Locate the cell with the specified text and output its [X, Y] center coordinate. 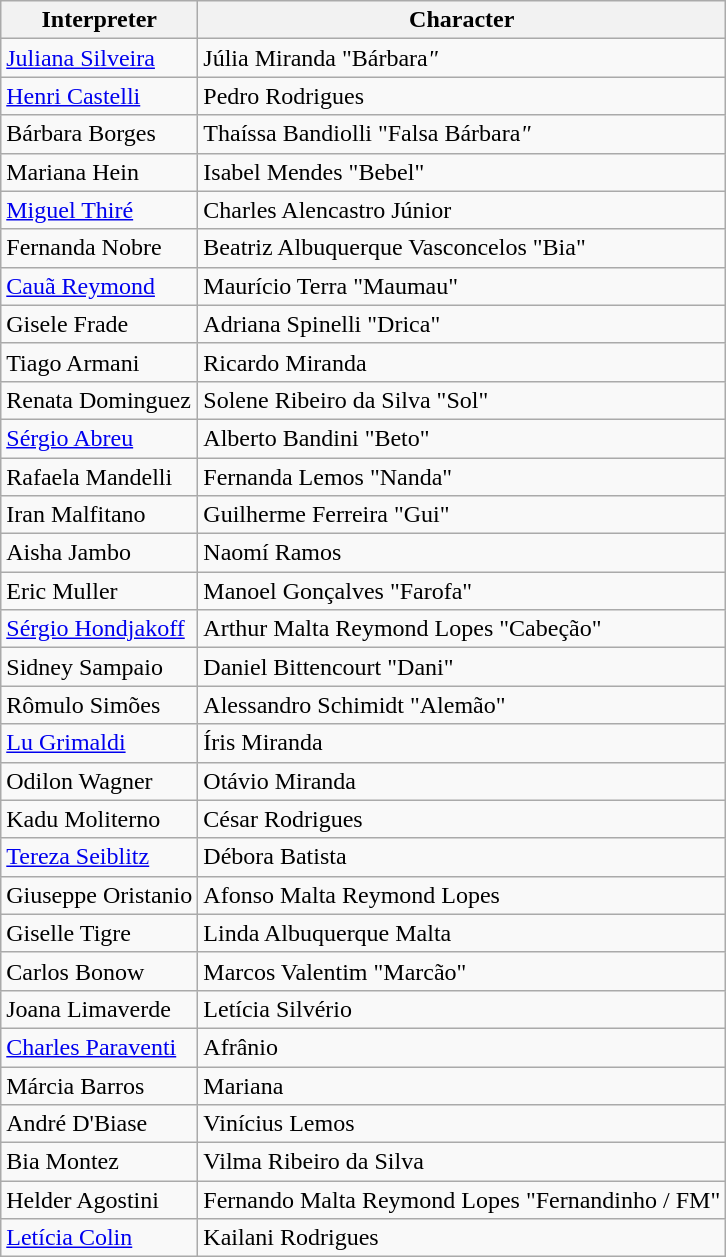
Alessandro Schimidt "Alemão" [462, 705]
Débora Batista [462, 857]
Linda Albuquerque Malta [462, 933]
Júlia Miranda "Bárbara" [462, 58]
Helder Agostini [100, 1200]
Guilherme Ferreira "Gui" [462, 515]
Eric Muller [100, 591]
Solene Ribeiro da Silva "Sol" [462, 400]
Ricardo Miranda [462, 362]
Marcos Valentim "Marcão" [462, 971]
Thaíssa Bandiolli "Falsa Bárbara" [462, 134]
Letícia Colin [100, 1238]
Beatriz Albuquerque Vasconcelos "Bia" [462, 248]
Bia Montez [100, 1162]
Rômulo Simões [100, 705]
Fernanda Nobre [100, 248]
Giuseppe Oristanio [100, 895]
Isabel Mendes "Bebel" [462, 172]
André D'Biase [100, 1124]
Naomí Ramos [462, 553]
Interpreter [100, 20]
Renata Dominguez [100, 400]
Sérgio Hondjakoff [100, 629]
Letícia Silvério [462, 1009]
Sérgio Abreu [100, 438]
Pedro Rodrigues [462, 96]
Miguel Thiré [100, 210]
Otávio Miranda [462, 781]
Arthur Malta Reymond Lopes "Cabeção" [462, 629]
Mariana Hein [100, 172]
Giselle Tigre [100, 933]
Tiago Armani [100, 362]
Bárbara Borges [100, 134]
Cauã Reymond [100, 286]
Kadu Moliterno [100, 819]
Manoel Gonçalves "Farofa" [462, 591]
Íris Miranda [462, 743]
Vinícius Lemos [462, 1124]
Juliana Silveira [100, 58]
Márcia Barros [100, 1085]
Gisele Frade [100, 324]
Joana Limaverde [100, 1009]
Vilma Ribeiro da Silva [462, 1162]
Fernanda Lemos "Nanda" [462, 477]
Rafaela Mandelli [100, 477]
Lu Grimaldi [100, 743]
Afrânio [462, 1047]
Afonso Malta Reymond Lopes [462, 895]
Carlos Bonow [100, 971]
Aisha Jambo [100, 553]
Tereza Seiblitz [100, 857]
Character [462, 20]
Charles Paraventi [100, 1047]
César Rodrigues [462, 819]
Sidney Sampaio [100, 667]
Fernando Malta Reymond Lopes "Fernandinho / FM" [462, 1200]
Adriana Spinelli "Drica" [462, 324]
Charles Alencastro Júnior [462, 210]
Henri Castelli [100, 96]
Kailani Rodrigues [462, 1238]
Maurício Terra "Maumau" [462, 286]
Iran Malfitano [100, 515]
Mariana [462, 1085]
Daniel Bittencourt "Dani" [462, 667]
Alberto Bandini "Beto" [462, 438]
Odilon Wagner [100, 781]
